Return [x, y] of the center of cell containing provided text 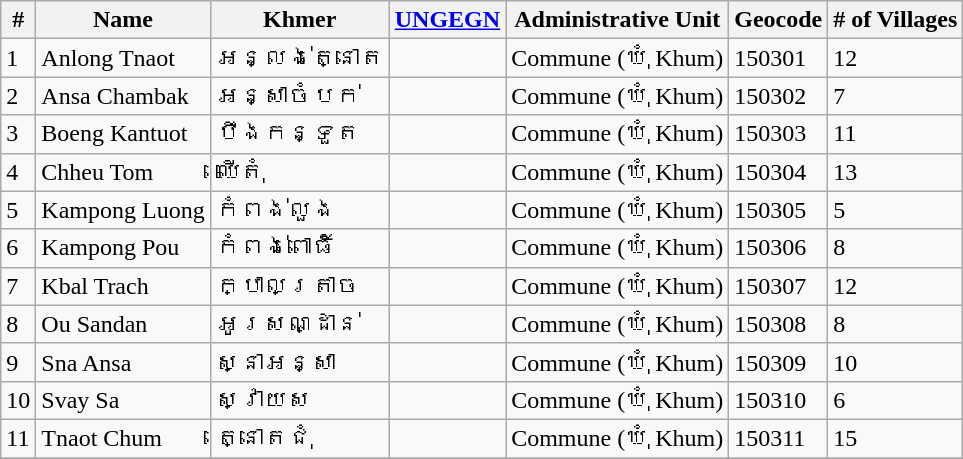
Kampong Pou [123, 248]
UNGEGN [447, 20]
Chheu Tom [123, 172]
Sna Ansa [123, 362]
13 [896, 172]
Tnaot Chum [123, 438]
កំពង់លួង [300, 210]
ស្នាអន្សា [300, 362]
Kbal Trach [123, 286]
ស្វាយស [300, 400]
4 [18, 172]
150308 [778, 324]
150303 [778, 134]
Geocode [778, 20]
ឈើតុំ [300, 172]
Name [123, 20]
អន្សាចំបក់ [300, 96]
150311 [778, 438]
អន្លង់ត្នោត [300, 58]
9 [18, 362]
កំពង់ពោធិ៍ [300, 248]
150309 [778, 362]
150306 [778, 248]
Ansa Chambak [123, 96]
អូរសណ្ដាន់ [300, 324]
3 [18, 134]
Anlong Tnaot [123, 58]
Khmer [300, 20]
Kampong Luong [123, 210]
15 [896, 438]
ត្នោតជុំ [300, 438]
150301 [778, 58]
150310 [778, 400]
# [18, 20]
Svay Sa [123, 400]
150307 [778, 286]
2 [18, 96]
ក្បាលត្រាច [300, 286]
150304 [778, 172]
# of Villages [896, 20]
1 [18, 58]
150305 [778, 210]
Boeng Kantuot [123, 134]
Administrative Unit [618, 20]
បឹងកន្ទួត [300, 134]
Ou Sandan [123, 324]
150302 [778, 96]
